Pinpoint the cell where the given text exists, returning its (X, Y) midpoint coordinate. 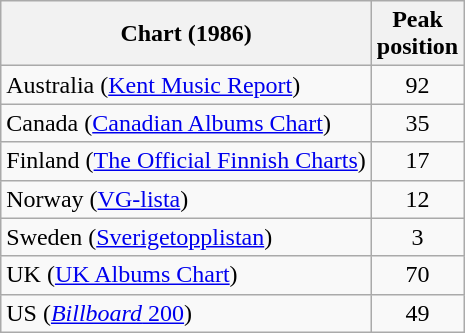
35 (417, 123)
70 (417, 275)
US (Billboard 200) (186, 313)
49 (417, 313)
Sweden (Sverigetopplistan) (186, 237)
Peakposition (417, 34)
Norway (VG-lista) (186, 199)
UK (UK Albums Chart) (186, 275)
Australia (Kent Music Report) (186, 85)
Chart (1986) (186, 34)
17 (417, 161)
Finland (The Official Finnish Charts) (186, 161)
92 (417, 85)
Canada (Canadian Albums Chart) (186, 123)
3 (417, 237)
12 (417, 199)
